Determine the [X, Y] coordinate at the center of the cell enclosing the given text.  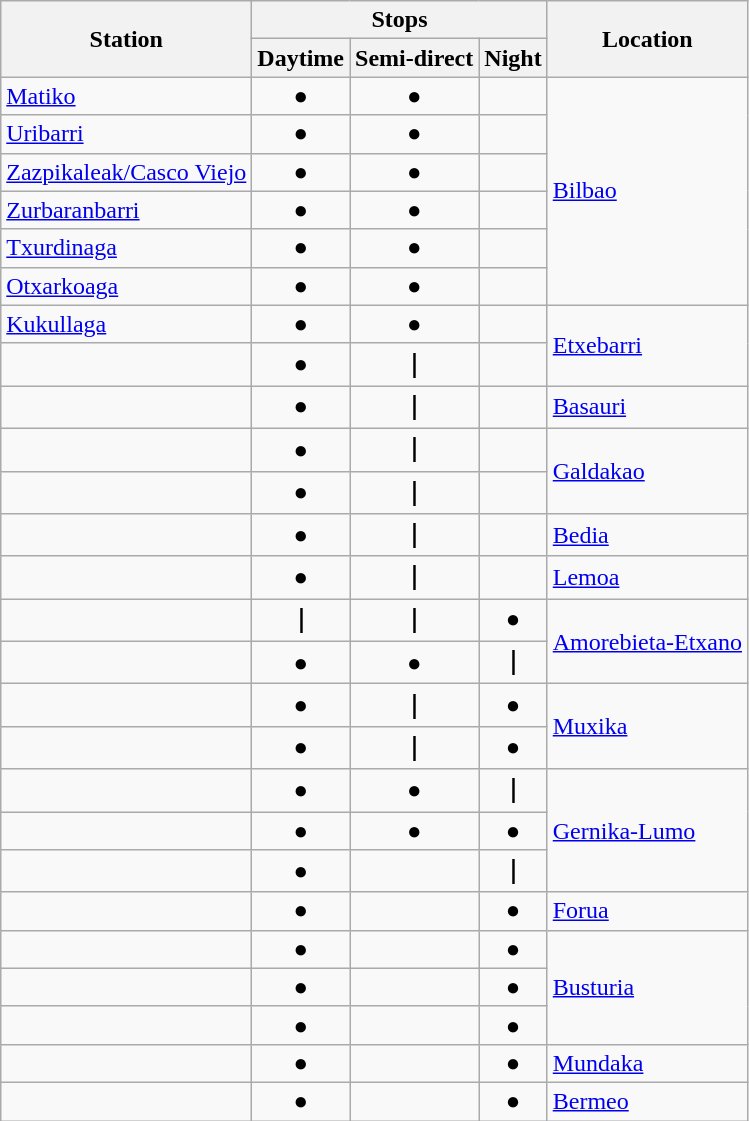
Matiko [126, 96]
Semi-direct [414, 58]
Bermeo [647, 1101]
Lemoa [647, 578]
Etxebarri [647, 346]
Forua [647, 911]
Galdakao [647, 470]
Basauri [647, 408]
Daytime [301, 58]
Zazpikaleak/Casco Viejo [126, 172]
Txurdinaga [126, 248]
Muxika [647, 726]
Amorebieta-Etxano [647, 642]
Busturia [647, 987]
Station [126, 39]
Otxarkoaga [126, 286]
Stops [400, 20]
Bilbao [647, 191]
Kukullaga [126, 324]
Mundaka [647, 1063]
Location [647, 39]
Bedia [647, 536]
Uribarri [126, 134]
Night [513, 58]
Zurbaranbarri [126, 210]
Gernika-Lumo [647, 830]
